For the text-containing cell, return its midpoint in (X, Y) coordinate format. 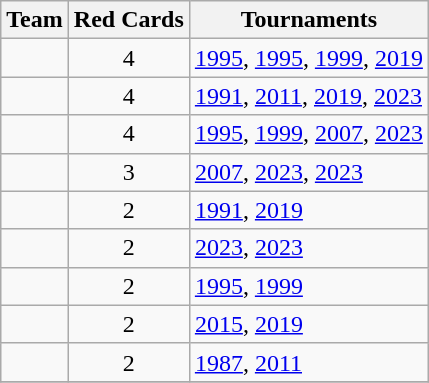
1995, 1999, 2007, 2023 (308, 134)
1991, 2011, 2019, 2023 (308, 96)
Team (35, 20)
1987, 2011 (308, 362)
1991, 2019 (308, 210)
2023, 2023 (308, 248)
Red Cards (128, 20)
Tournaments (308, 20)
2007, 2023, 2023 (308, 172)
1995, 1995, 1999, 2019 (308, 58)
1995, 1999 (308, 286)
3 (128, 172)
2015, 2019 (308, 324)
